Provide the (X, Y) coordinate of the cell's center where the given text is located.  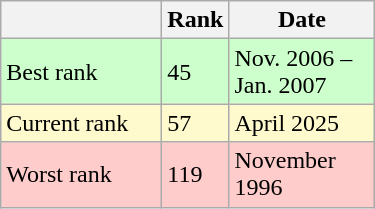
Nov. 2006 – Jan. 2007 (302, 72)
November 1996 (302, 174)
Worst rank (82, 174)
Rank (196, 20)
Date (302, 20)
119 (196, 174)
57 (196, 123)
April 2025 (302, 123)
Current rank (82, 123)
45 (196, 72)
Best rank (82, 72)
